For the text-containing cell, return its midpoint in (x, y) coordinate format. 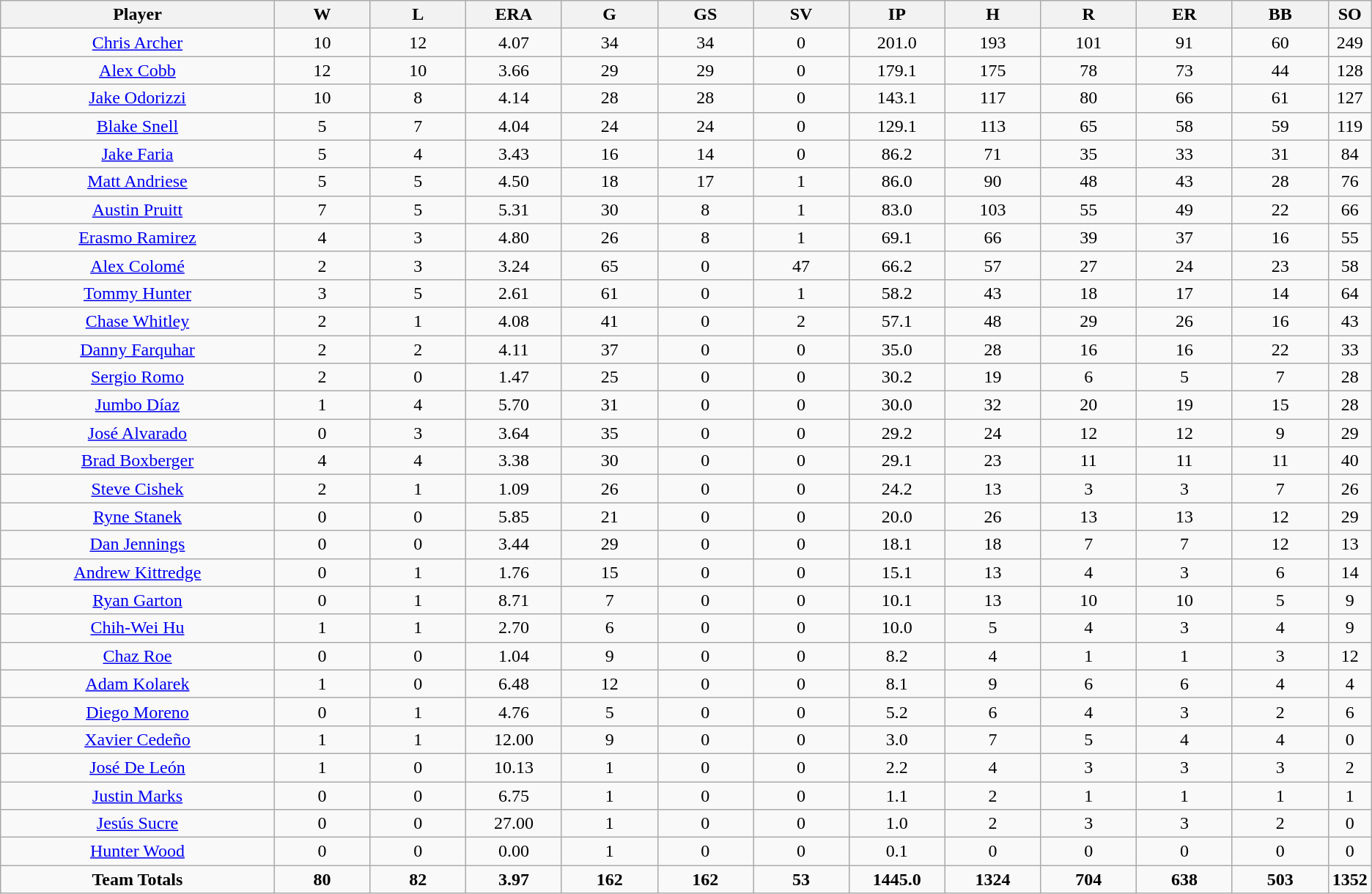
W (322, 15)
3.97 (514, 879)
20 (1089, 405)
BB (1280, 15)
3.0 (897, 739)
27.00 (514, 824)
86.2 (897, 154)
SV (802, 15)
3.38 (514, 461)
Team Totals (138, 879)
Danny Farquhar (138, 350)
G (610, 15)
3.44 (514, 544)
29.2 (897, 433)
175 (992, 70)
18.1 (897, 544)
1324 (992, 879)
4.50 (514, 182)
44 (1280, 70)
IP (897, 15)
35.0 (897, 350)
ER (1184, 15)
127 (1350, 98)
86.0 (897, 182)
117 (992, 98)
3.66 (514, 70)
27 (1089, 265)
71 (992, 154)
129.1 (897, 126)
José De León (138, 767)
Blake Snell (138, 126)
179.1 (897, 70)
32 (992, 405)
5.85 (514, 517)
84 (1350, 154)
2.70 (514, 628)
Chris Archer (138, 43)
4.14 (514, 98)
24.2 (897, 489)
60 (1280, 43)
193 (992, 43)
10.0 (897, 628)
3.24 (514, 265)
64 (1350, 293)
20.0 (897, 517)
103 (992, 210)
41 (610, 321)
1.1 (897, 795)
10.13 (514, 767)
10.1 (897, 600)
1.04 (514, 656)
83.0 (897, 210)
Sergio Romo (138, 377)
3.43 (514, 154)
0.1 (897, 851)
Diego Moreno (138, 712)
Jesús Sucre (138, 824)
Jumbo Díaz (138, 405)
Alex Colomé (138, 265)
12.00 (514, 739)
Ryne Stanek (138, 517)
47 (802, 265)
40 (1350, 461)
91 (1184, 43)
Chih-Wei Hu (138, 628)
1.09 (514, 489)
0.00 (514, 851)
73 (1184, 70)
1352 (1350, 879)
82 (418, 879)
6.48 (514, 684)
2.2 (897, 767)
ERA (514, 15)
Steve Cishek (138, 489)
4.76 (514, 712)
5.70 (514, 405)
Xavier Cedeño (138, 739)
66.2 (897, 265)
143.1 (897, 98)
4.11 (514, 350)
Player (138, 15)
119 (1350, 126)
25 (610, 377)
249 (1350, 43)
SO (1350, 15)
503 (1280, 879)
101 (1089, 43)
49 (1184, 210)
201.0 (897, 43)
113 (992, 126)
21 (610, 517)
6.75 (514, 795)
Austin Pruitt (138, 210)
78 (1089, 70)
Adam Kolarek (138, 684)
8.2 (897, 656)
57 (992, 265)
Ryan Garton (138, 600)
76 (1350, 182)
4.04 (514, 126)
2.61 (514, 293)
4.07 (514, 43)
90 (992, 182)
30.2 (897, 377)
30.0 (897, 405)
1.0 (897, 824)
3.64 (514, 433)
1445.0 (897, 879)
Jake Odorizzi (138, 98)
69.1 (897, 237)
704 (1089, 879)
5.31 (514, 210)
Hunter Wood (138, 851)
Alex Cobb (138, 70)
Justin Marks (138, 795)
H (992, 15)
Dan Jennings (138, 544)
Tommy Hunter (138, 293)
R (1089, 15)
Erasmo Ramirez (138, 237)
29.1 (897, 461)
57.1 (897, 321)
Jake Faria (138, 154)
128 (1350, 70)
4.80 (514, 237)
4.08 (514, 321)
638 (1184, 879)
53 (802, 879)
José Alvarado (138, 433)
5.2 (897, 712)
Brad Boxberger (138, 461)
1.76 (514, 572)
L (418, 15)
GS (705, 15)
Matt Andriese (138, 182)
Chaz Roe (138, 656)
8.71 (514, 600)
15.1 (897, 572)
Andrew Kittredge (138, 572)
8.1 (897, 684)
59 (1280, 126)
Chase Whitley (138, 321)
58.2 (897, 293)
1.47 (514, 377)
39 (1089, 237)
